Output the [x, y] coordinate of the center of the cell containing the given text.  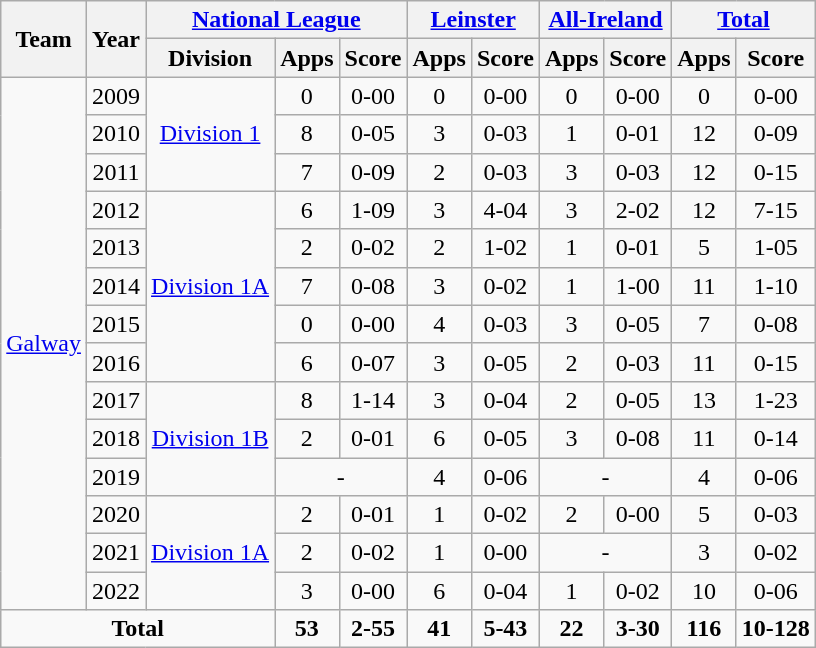
53 [307, 629]
Leinster [473, 20]
Division 1 [210, 134]
2010 [116, 134]
0-14 [776, 438]
2013 [116, 248]
National League [276, 20]
1-23 [776, 400]
10-128 [776, 629]
2019 [116, 477]
4-04 [505, 210]
Galway [44, 344]
1-05 [776, 248]
22 [571, 629]
2022 [116, 591]
0-07 [373, 362]
41 [439, 629]
2017 [116, 400]
1-02 [505, 248]
Team [44, 39]
1-00 [638, 286]
2015 [116, 324]
2012 [116, 210]
2020 [116, 515]
All-Ireland [605, 20]
2021 [116, 553]
116 [704, 629]
1-14 [373, 400]
3-30 [638, 629]
Division [210, 58]
10 [704, 591]
2-55 [373, 629]
2011 [116, 172]
2018 [116, 438]
Year [116, 39]
5-43 [505, 629]
1-09 [373, 210]
2016 [116, 362]
13 [704, 400]
1-10 [776, 286]
7-15 [776, 210]
2-02 [638, 210]
2009 [116, 96]
2014 [116, 286]
Division 1B [210, 438]
